Return the [x, y] coordinate for the center point of the cell that contains the specified text.  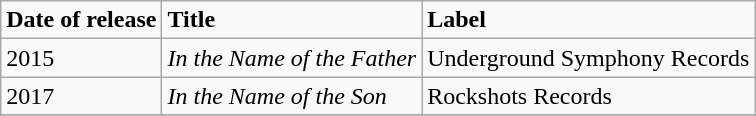
In the Name of the Father [292, 58]
Rockshots Records [588, 96]
Date of release [82, 20]
Title [292, 20]
2017 [82, 96]
In the Name of the Son [292, 96]
2015 [82, 58]
Underground Symphony Records [588, 58]
Label [588, 20]
